Determine the (x, y) coordinate at the center of the cell enclosing the given text.  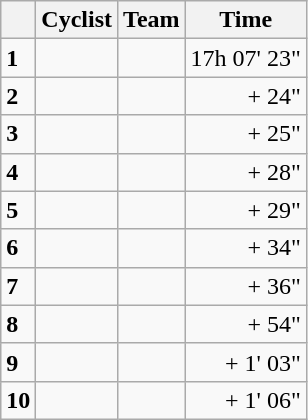
17h 07' 23" (246, 58)
10 (18, 400)
7 (18, 286)
+ 28" (246, 172)
8 (18, 324)
+ 34" (246, 248)
+ 54" (246, 324)
Time (246, 20)
+ 25" (246, 134)
6 (18, 248)
3 (18, 134)
2 (18, 96)
+ 24" (246, 96)
9 (18, 362)
Team (152, 20)
+ 1' 03" (246, 362)
4 (18, 172)
1 (18, 58)
5 (18, 210)
+ 29" (246, 210)
+ 1' 06" (246, 400)
+ 36" (246, 286)
Cyclist (77, 20)
